Find where the given text appears and provide that cell's center as (X, Y) coordinate. 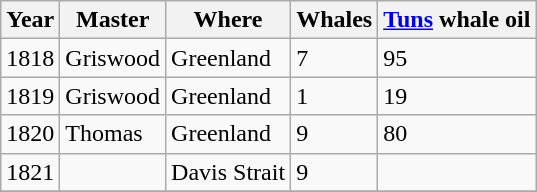
Thomas (113, 134)
19 (457, 96)
7 (334, 58)
1819 (30, 96)
Davis Strait (228, 172)
1 (334, 96)
Where (228, 20)
Year (30, 20)
1821 (30, 172)
Tuns whale oil (457, 20)
95 (457, 58)
1818 (30, 58)
1820 (30, 134)
Master (113, 20)
Whales (334, 20)
80 (457, 134)
